Output the (x, y) coordinate of the center of the cell containing the given text.  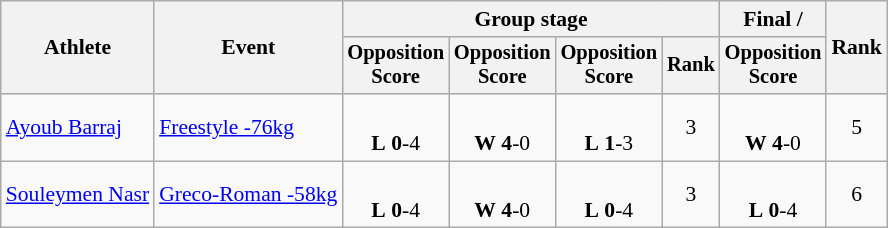
Athlete (78, 48)
5 (856, 128)
Group stage (530, 19)
Event (248, 48)
Ayoub Barraj (78, 128)
Souleymen Nasr (78, 194)
Freestyle -76kg (248, 128)
L 1-3 (610, 128)
6 (856, 194)
Greco-Roman -58kg (248, 194)
Final / (774, 19)
